For the text-containing cell, return its midpoint in (x, y) coordinate format. 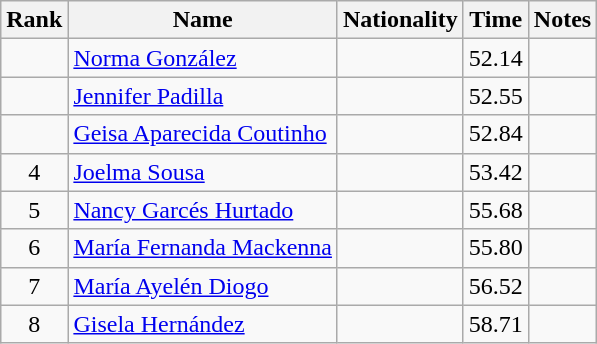
5 (34, 210)
58.71 (496, 324)
Rank (34, 20)
Nationality (400, 20)
Geisa Aparecida Coutinho (203, 134)
55.80 (496, 248)
Nancy Garcés Hurtado (203, 210)
María Ayelén Diogo (203, 286)
Notes (562, 20)
52.84 (496, 134)
52.14 (496, 58)
4 (34, 172)
8 (34, 324)
52.55 (496, 96)
María Fernanda Mackenna (203, 248)
6 (34, 248)
Norma González (203, 58)
Name (203, 20)
53.42 (496, 172)
Jennifer Padilla (203, 96)
55.68 (496, 210)
Gisela Hernández (203, 324)
7 (34, 286)
56.52 (496, 286)
Joelma Sousa (203, 172)
Time (496, 20)
